Find where the given text appears and provide that cell's center as [X, Y] coordinate. 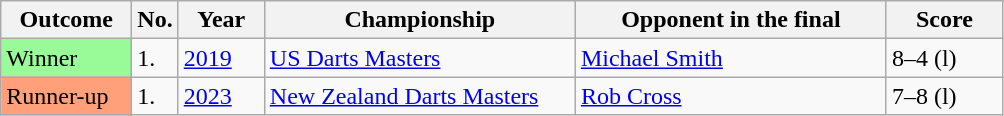
Rob Cross [730, 96]
Year [221, 20]
Score [944, 20]
US Darts Masters [420, 58]
Michael Smith [730, 58]
7–8 (l) [944, 96]
Opponent in the final [730, 20]
Outcome [66, 20]
No. [155, 20]
New Zealand Darts Masters [420, 96]
Winner [66, 58]
Runner-up [66, 96]
2019 [221, 58]
Championship [420, 20]
8–4 (l) [944, 58]
2023 [221, 96]
